Identify which cell holds the provided text, then report its (x, y) central coordinate. 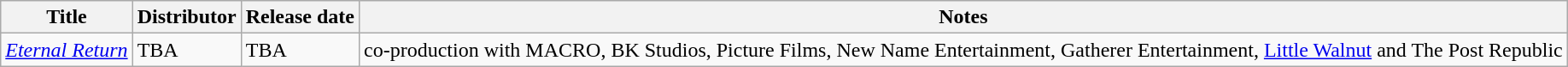
Notes (963, 17)
Release date (300, 17)
Eternal Return (67, 50)
Distributor (186, 17)
co-production with MACRO, BK Studios, Picture Films, New Name Entertainment, Gatherer Entertainment, Little Walnut and The Post Republic (963, 50)
Title (67, 17)
